Capture the cell that displays the provided text and extract its [X, Y] central coordinate. 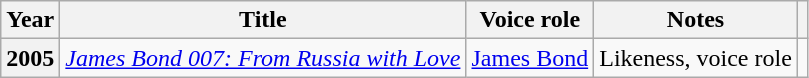
Year [30, 20]
Notes [696, 20]
Likeness, voice role [696, 58]
Voice role [530, 20]
2005 [30, 58]
Title [263, 20]
James Bond [530, 58]
James Bond 007: From Russia with Love [263, 58]
